Capture the cell that displays the provided text and extract its (x, y) central coordinate. 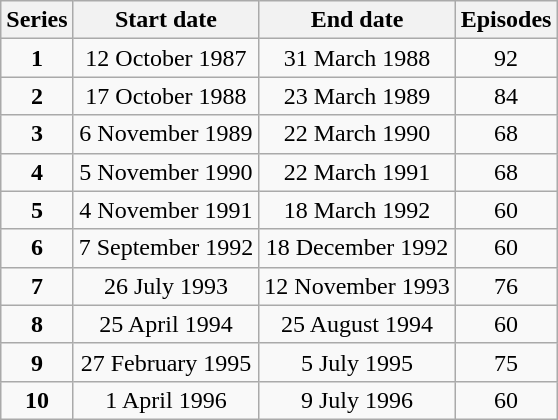
9 July 1996 (357, 400)
76 (506, 286)
9 (37, 362)
18 March 1992 (357, 210)
31 March 1988 (357, 58)
5 (37, 210)
Series (37, 20)
27 February 1995 (166, 362)
3 (37, 134)
10 (37, 400)
1 April 1996 (166, 400)
23 March 1989 (357, 96)
92 (506, 58)
25 August 1994 (357, 324)
12 November 1993 (357, 286)
2 (37, 96)
Start date (166, 20)
26 July 1993 (166, 286)
25 April 1994 (166, 324)
22 March 1990 (357, 134)
End date (357, 20)
Episodes (506, 20)
5 July 1995 (357, 362)
7 (37, 286)
4 November 1991 (166, 210)
17 October 1988 (166, 96)
84 (506, 96)
8 (37, 324)
6 (37, 248)
22 March 1991 (357, 172)
18 December 1992 (357, 248)
75 (506, 362)
1 (37, 58)
7 September 1992 (166, 248)
6 November 1989 (166, 134)
5 November 1990 (166, 172)
12 October 1987 (166, 58)
4 (37, 172)
